Find where the given text appears and provide that cell's center as (X, Y) coordinate. 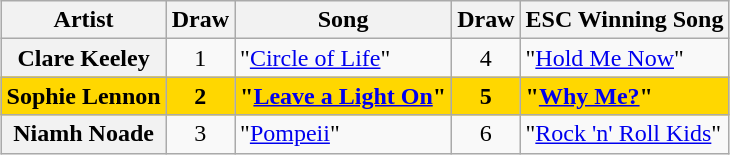
Artist (84, 20)
"Circle of Life" (344, 58)
6 (486, 134)
5 (486, 96)
"Why Me?" (624, 96)
4 (486, 58)
"Hold Me Now" (624, 58)
"Pompeii" (344, 134)
1 (200, 58)
2 (200, 96)
3 (200, 134)
Sophie Lennon (84, 96)
Song (344, 20)
"Leave a Light On" (344, 96)
Niamh Noade (84, 134)
Clare Keeley (84, 58)
"Rock 'n' Roll Kids" (624, 134)
ESC Winning Song (624, 20)
